Search for the cell housing the specified text and yield its (X, Y) center coordinate. 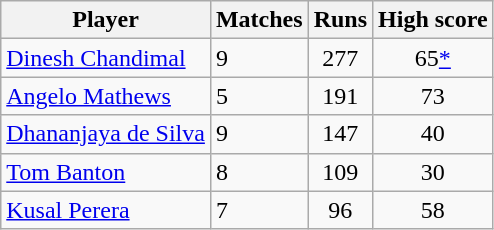
High score (434, 20)
109 (340, 172)
Dhananjaya de Silva (106, 134)
8 (259, 172)
Runs (340, 20)
73 (434, 96)
40 (434, 134)
277 (340, 58)
96 (340, 210)
58 (434, 210)
Player (106, 20)
Kusal Perera (106, 210)
Dinesh Chandimal (106, 58)
7 (259, 210)
147 (340, 134)
65* (434, 58)
Angelo Mathews (106, 96)
Matches (259, 20)
Tom Banton (106, 172)
5 (259, 96)
30 (434, 172)
191 (340, 96)
